Determine the [X, Y] coordinate at the center of the cell enclosing the given text.  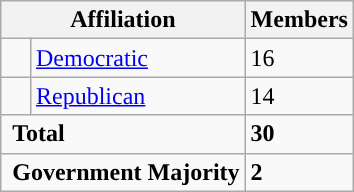
16 [299, 58]
2 [299, 172]
Government Majority [123, 172]
Democratic [138, 58]
Total [123, 134]
30 [299, 134]
14 [299, 96]
Members [299, 20]
Republican [138, 96]
Affiliation [123, 20]
